Capture the cell that displays the provided text and extract its (x, y) central coordinate. 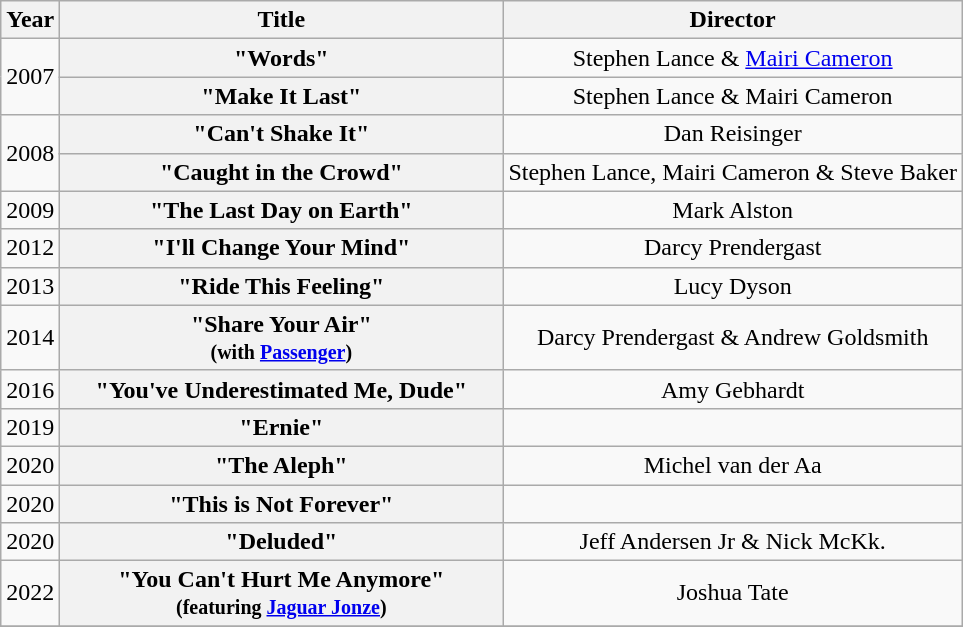
2014 (30, 338)
Darcy Prendergast & Andrew Goldsmith (733, 338)
"Ernie" (282, 427)
2013 (30, 286)
Year (30, 20)
2012 (30, 248)
Mark Alston (733, 210)
Joshua Tate (733, 594)
"Ride This Feeling" (282, 286)
2008 (30, 153)
"You've Underestimated Me, Dude" (282, 389)
Title (282, 20)
"Words" (282, 58)
"The Last Day on Earth" (282, 210)
Stephen Lance, Mairi Cameron & Steve Baker (733, 172)
Darcy Prendergast (733, 248)
2019 (30, 427)
"Share Your Air"(with Passenger) (282, 338)
2022 (30, 594)
2009 (30, 210)
"Can't Shake It" (282, 134)
"I'll Change Your Mind" (282, 248)
Amy Gebhardt (733, 389)
"Deluded" (282, 542)
"You Can't Hurt Me Anymore"(featuring Jaguar Jonze) (282, 594)
2016 (30, 389)
Dan Reisinger (733, 134)
"Caught in the Crowd" (282, 172)
2007 (30, 77)
Jeff Andersen Jr & Nick McKk. (733, 542)
Michel van der Aa (733, 465)
Lucy Dyson (733, 286)
Director (733, 20)
"The Aleph" (282, 465)
"Make It Last" (282, 96)
"This is Not Forever" (282, 503)
